Output the (x, y) coordinate of the center of the cell containing the given text.  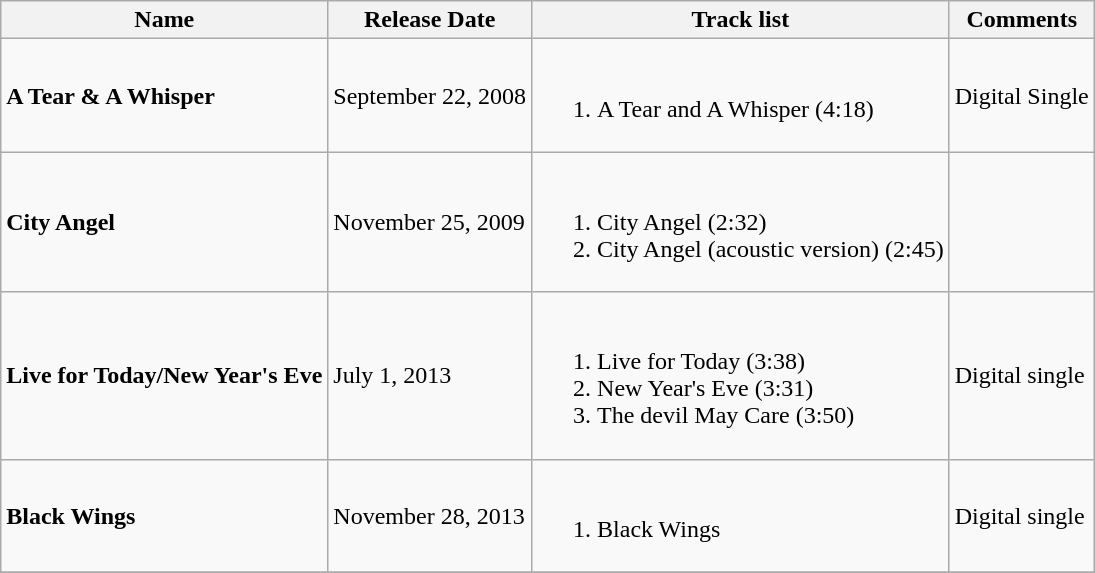
Digital Single (1022, 96)
Name (164, 20)
July 1, 2013 (430, 376)
Live for Today (3:38)New Year's Eve (3:31)The devil May Care (3:50) (741, 376)
Track list (741, 20)
City Angel (164, 222)
Live for Today/New Year's Eve (164, 376)
A Tear and A Whisper (4:18) (741, 96)
City Angel (2:32)City Angel (acoustic version) (2:45) (741, 222)
September 22, 2008 (430, 96)
November 28, 2013 (430, 516)
A Tear & A Whisper (164, 96)
Release Date (430, 20)
Comments (1022, 20)
November 25, 2009 (430, 222)
